For the text-containing cell, return its midpoint in [x, y] coordinate format. 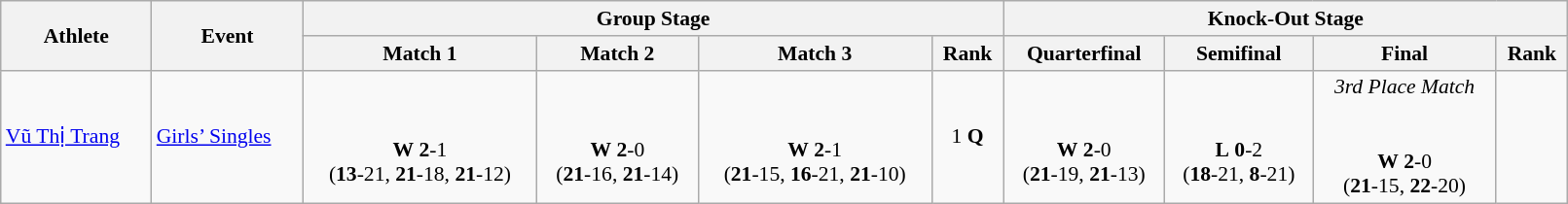
L 0-2 (18-21, 8-21) [1240, 137]
Semifinal [1240, 53]
W 2-0 (21-16, 21-14) [617, 137]
Girls’ Singles [228, 137]
W 2-0 (21-19, 21-13) [1084, 137]
Vũ Thị Trang [76, 137]
Match 1 [419, 53]
Athlete [76, 35]
Match 2 [617, 53]
Knock-Out Stage [1286, 18]
W 2-1 (13-21, 21-18, 21-12) [419, 137]
Event [228, 35]
W 2-1 (21-15, 16-21, 21-10) [815, 137]
1 Q [967, 137]
Match 3 [815, 53]
Final [1404, 53]
3rd Place Match W 2-0 (21-15, 22-20) [1404, 137]
Group Stage [653, 18]
Quarterfinal [1084, 53]
